Return [X, Y] of the center of cell containing provided text 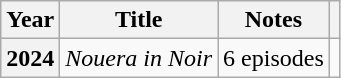
Notes [274, 20]
2024 [30, 58]
Title [139, 20]
Year [30, 20]
Nouera in Noir [139, 58]
6 episodes [274, 58]
